Identify which cell holds the provided text, then report its (x, y) central coordinate. 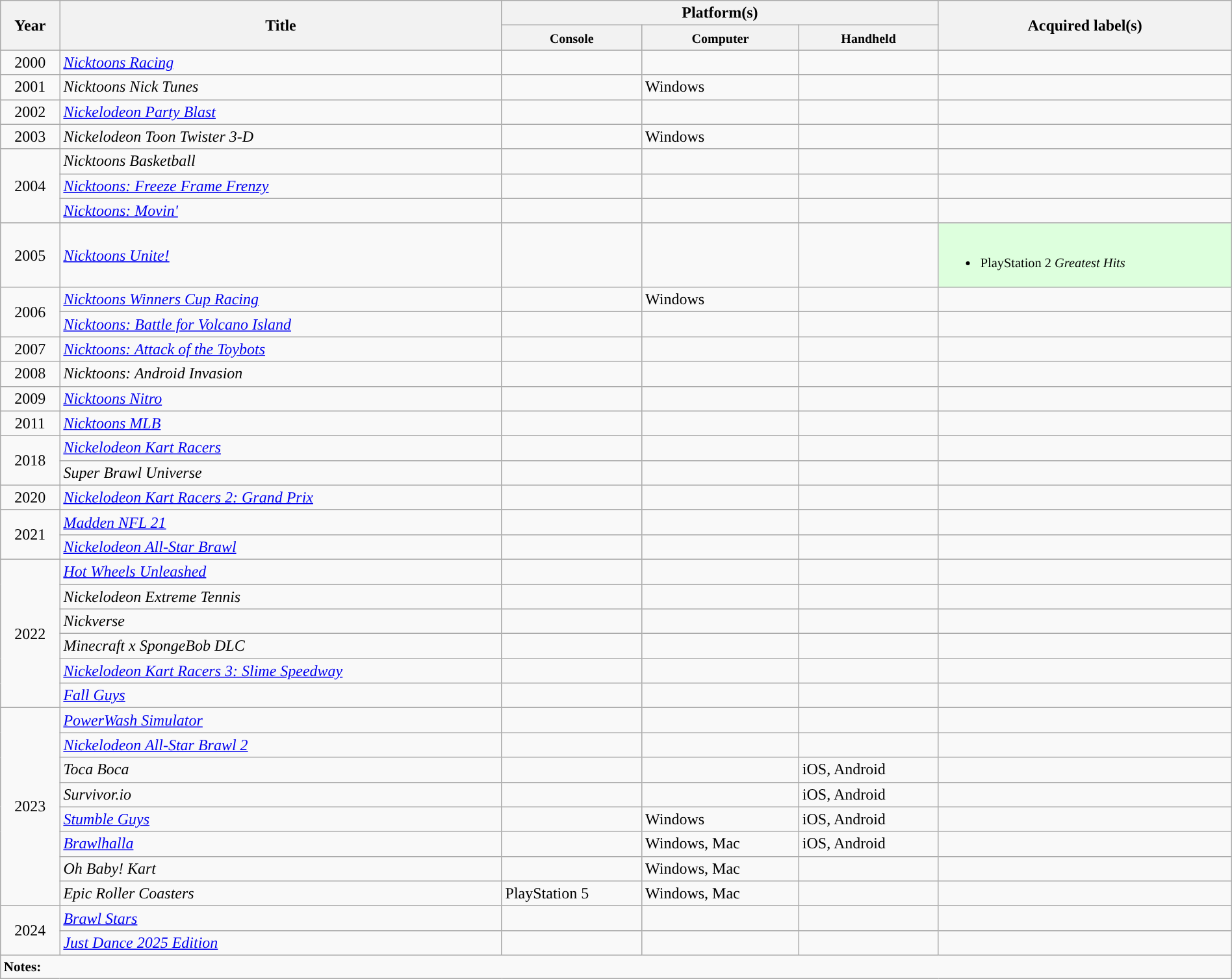
Nickelodeon Party Blast (281, 112)
2023 (30, 807)
PowerWash Simulator (281, 720)
Nicktoons: Battle for Volcano Island (281, 324)
Handheld (868, 38)
Just Dance 2025 Edition (281, 943)
Computer (721, 38)
Nicktoons: Freeze Frame Frenzy (281, 186)
2006 (30, 312)
Nicktoons Unite! (281, 255)
Stumble Guys (281, 819)
Platform(s) (720, 13)
2003 (30, 137)
Oh Baby! Kart (281, 868)
Acquired label(s) (1085, 25)
2004 (30, 186)
Notes: (616, 966)
Nickelodeon All-Star Brawl 2 (281, 745)
2009 (30, 398)
Title (281, 25)
Nickelodeon Extreme Tennis (281, 596)
Nicktoons: Attack of the Toybots (281, 349)
Nicktoons Racing (281, 62)
Console (572, 38)
Nickelodeon Kart Racers 3: Slime Speedway (281, 671)
2024 (30, 930)
2020 (30, 497)
2021 (30, 534)
Nickverse (281, 621)
2022 (30, 633)
Minecraft x SpongeBob DLC (281, 646)
Nickelodeon Toon Twister 3-D (281, 137)
Nicktoons MLB (281, 423)
2008 (30, 374)
Toca Boca (281, 770)
Madden NFL 21 (281, 522)
Hot Wheels Unleashed (281, 571)
Nicktoons Basketball (281, 161)
Fall Guys (281, 696)
2011 (30, 423)
Nickelodeon Kart Racers (281, 448)
Nicktoons Winners Cup Racing (281, 300)
Brawl Stars (281, 918)
Nicktoons: Movin' (281, 211)
2002 (30, 112)
Brawlhalla (281, 844)
Nicktoons Nick Tunes (281, 87)
2001 (30, 87)
2000 (30, 62)
Epic Roller Coasters (281, 893)
Nicktoons: Android Invasion (281, 374)
Super Brawl Universe (281, 473)
2018 (30, 460)
2007 (30, 349)
Nickelodeon Kart Racers 2: Grand Prix (281, 497)
PlayStation 2 Greatest Hits (1085, 255)
PlayStation 5 (572, 893)
Year (30, 25)
Nicktoons Nitro (281, 398)
Survivor.io (281, 794)
Nickelodeon All-Star Brawl (281, 547)
2005 (30, 255)
